Extract the (X, Y) coordinate from the center of the cell holding the provided text.  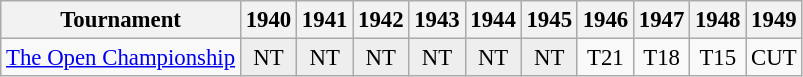
1940 (268, 20)
T21 (605, 58)
T15 (718, 58)
CUT (774, 58)
1941 (325, 20)
Tournament (121, 20)
1943 (437, 20)
1942 (381, 20)
1947 (661, 20)
1944 (493, 20)
T18 (661, 58)
1946 (605, 20)
1949 (774, 20)
1945 (549, 20)
The Open Championship (121, 58)
1948 (718, 20)
